Search for the cell housing the specified text and yield its [X, Y] center coordinate. 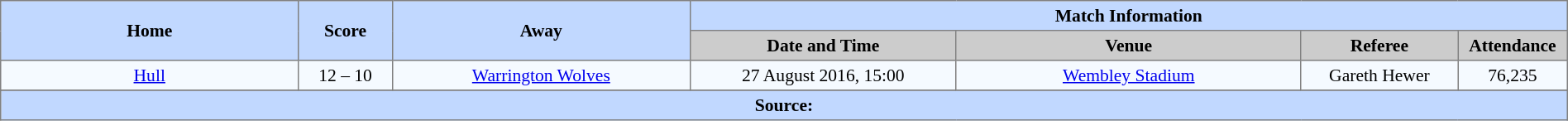
Hull [150, 75]
Warrington Wolves [541, 75]
Wembley Stadium [1128, 75]
Referee [1379, 46]
Match Information [1128, 16]
Away [541, 31]
27 August 2016, 15:00 [823, 75]
Home [150, 31]
12 – 10 [346, 75]
76,235 [1513, 75]
Source: [784, 105]
Gareth Hewer [1379, 75]
Date and Time [823, 46]
Venue [1128, 46]
Attendance [1513, 46]
Score [346, 31]
